Determine the (x, y) coordinate at the center of the cell enclosing the given text.  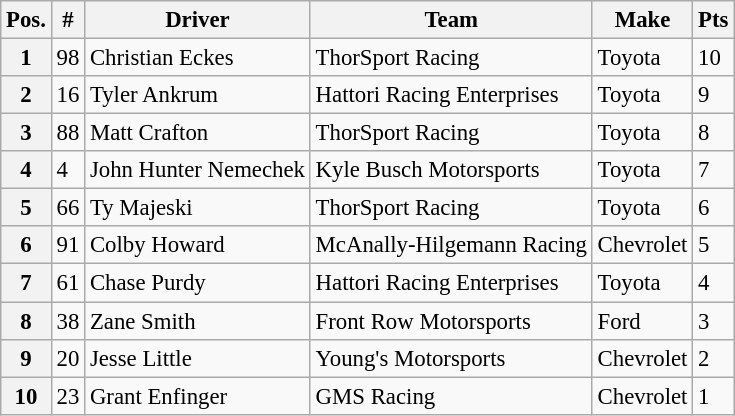
16 (68, 95)
GMS Racing (451, 396)
Pts (714, 20)
McAnally-Hilgemann Racing (451, 245)
Grant Enfinger (198, 396)
Colby Howard (198, 245)
Tyler Ankrum (198, 95)
61 (68, 283)
88 (68, 133)
23 (68, 396)
66 (68, 208)
Kyle Busch Motorsports (451, 170)
Christian Eckes (198, 58)
John Hunter Nemechek (198, 170)
Ty Majeski (198, 208)
38 (68, 321)
Make (642, 20)
Chase Purdy (198, 283)
20 (68, 358)
Jesse Little (198, 358)
Ford (642, 321)
Team (451, 20)
Zane Smith (198, 321)
# (68, 20)
Pos. (26, 20)
Matt Crafton (198, 133)
Driver (198, 20)
Front Row Motorsports (451, 321)
91 (68, 245)
98 (68, 58)
Young's Motorsports (451, 358)
